Return (x, y) of the center of cell containing provided text 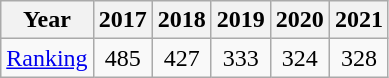
427 (182, 58)
Ranking (47, 58)
2018 (182, 20)
2020 (300, 20)
324 (300, 58)
Year (47, 20)
333 (240, 58)
485 (122, 58)
2021 (358, 20)
2017 (122, 20)
2019 (240, 20)
328 (358, 58)
